Pinpoint the cell where the given text exists, returning its (X, Y) midpoint coordinate. 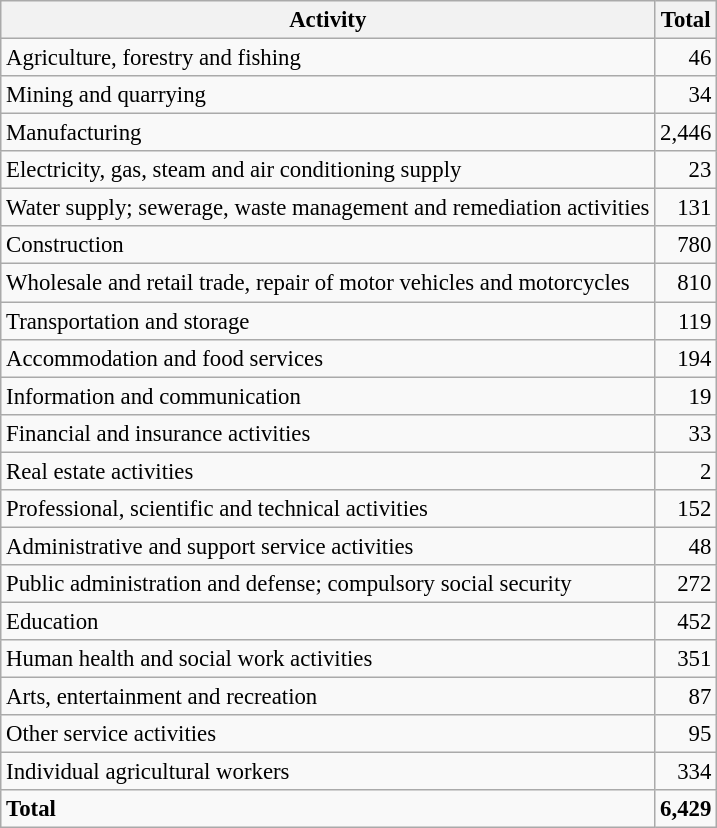
Information and communication (328, 396)
334 (686, 772)
Financial and insurance activities (328, 433)
6,429 (686, 809)
351 (686, 659)
Water supply; sewerage, waste management and remediation activities (328, 208)
272 (686, 584)
19 (686, 396)
Electricity, gas, steam and air conditioning supply (328, 170)
119 (686, 321)
95 (686, 734)
Other service activities (328, 734)
34 (686, 95)
452 (686, 621)
810 (686, 283)
Human health and social work activities (328, 659)
48 (686, 546)
46 (686, 58)
2,446 (686, 133)
Public administration and defense; compulsory social security (328, 584)
Administrative and support service activities (328, 546)
Professional, scientific and technical activities (328, 509)
87 (686, 697)
23 (686, 170)
Transportation and storage (328, 321)
194 (686, 358)
Wholesale and retail trade, repair of motor vehicles and motorcycles (328, 283)
Activity (328, 20)
780 (686, 245)
2 (686, 471)
Construction (328, 245)
131 (686, 208)
Mining and quarrying (328, 95)
Accommodation and food services (328, 358)
Education (328, 621)
Arts, entertainment and recreation (328, 697)
152 (686, 509)
Individual agricultural workers (328, 772)
33 (686, 433)
Real estate activities (328, 471)
Manufacturing (328, 133)
Agriculture, forestry and fishing (328, 58)
